Return [x, y] of the center of cell containing provided text 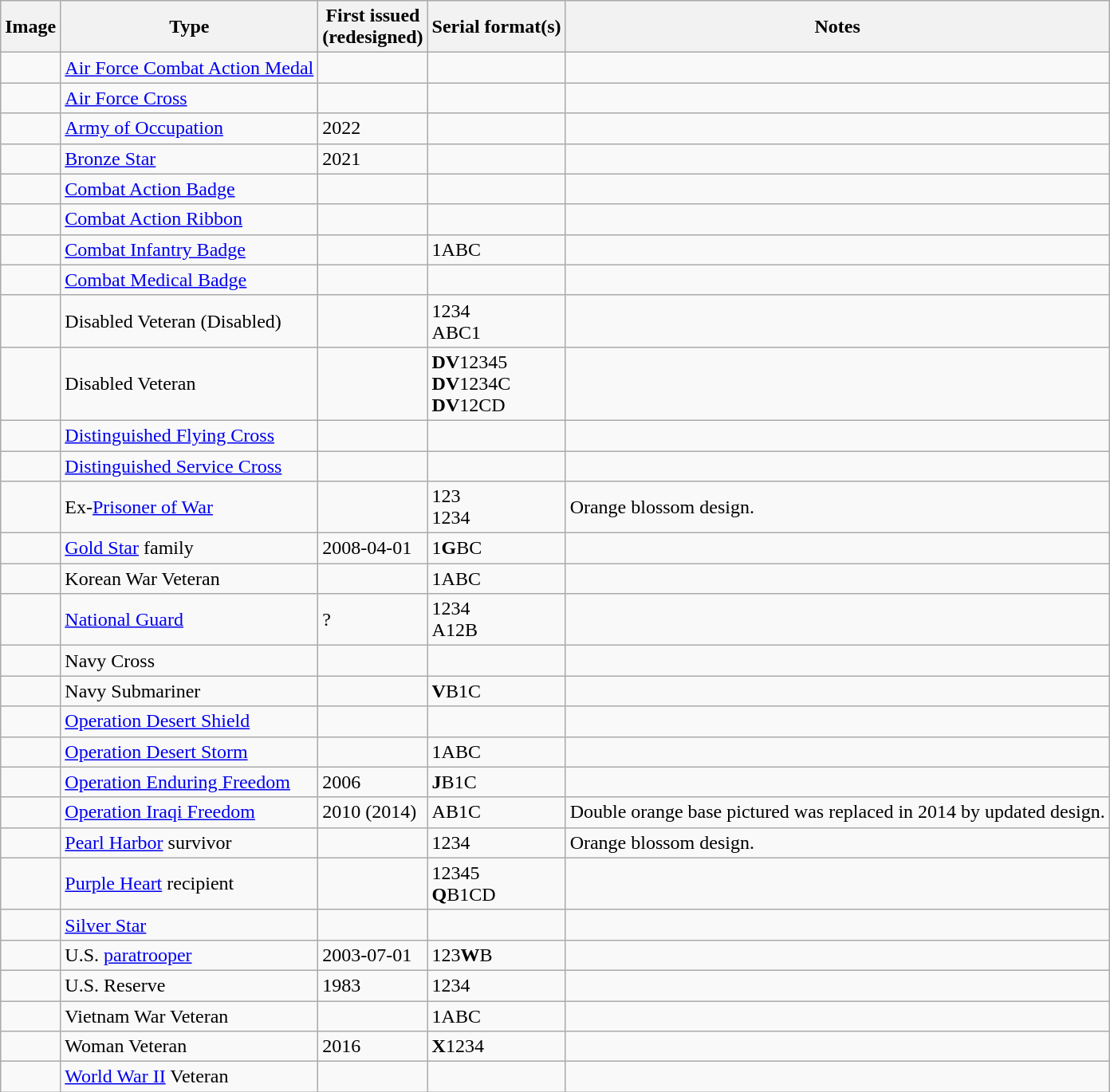
Distinguished Flying Cross [190, 435]
First issued(redesigned) [373, 27]
123 1234 [496, 507]
National Guard [190, 620]
Combat Action Badge [190, 189]
1234ABC1 [496, 320]
2008-04-01 [373, 548]
Silver Star [190, 925]
Operation Desert Storm [190, 752]
Woman Veteran [190, 1047]
? [373, 620]
X1234 [496, 1047]
Operation Enduring Freedom [190, 782]
Air Force Cross [190, 98]
Army of Occupation [190, 128]
U.S. paratrooper [190, 955]
U.S. Reserve [190, 985]
Disabled Veteran [190, 383]
Type [190, 27]
Disabled Veteran (Disabled) [190, 320]
Pearl Harbor survivor [190, 843]
Combat Infantry Badge [190, 249]
AB1C [496, 812]
Navy Cross [190, 661]
123WB [496, 955]
12345QB1CD [496, 883]
Notes [837, 27]
Image [30, 27]
Bronze Star [190, 159]
World War II Veteran [190, 1077]
2016 [373, 1047]
Operation Desert Shield [190, 721]
Navy Submariner [190, 691]
Combat Action Ribbon [190, 219]
1983 [373, 985]
DV12345DV1234CDV12CD [496, 383]
1234A12B [496, 620]
Serial format(s) [496, 27]
VB1C [496, 691]
Korean War Veteran [190, 579]
Combat Medical Badge [190, 280]
Air Force Combat Action Medal [190, 68]
2021 [373, 159]
Operation Iraqi Freedom [190, 812]
Double orange base pictured was replaced in 2014 by updated design. [837, 812]
1GBC [496, 548]
Vietnam War Veteran [190, 1016]
Distinguished Service Cross [190, 466]
2003-07-01 [373, 955]
Gold Star family [190, 548]
JB1C [496, 782]
2006 [373, 782]
2022 [373, 128]
Purple Heart recipient [190, 883]
Ex-Prisoner of War [190, 507]
2010 (2014) [373, 812]
